Extract the [X, Y] coordinate from the center of the cell holding the provided text.  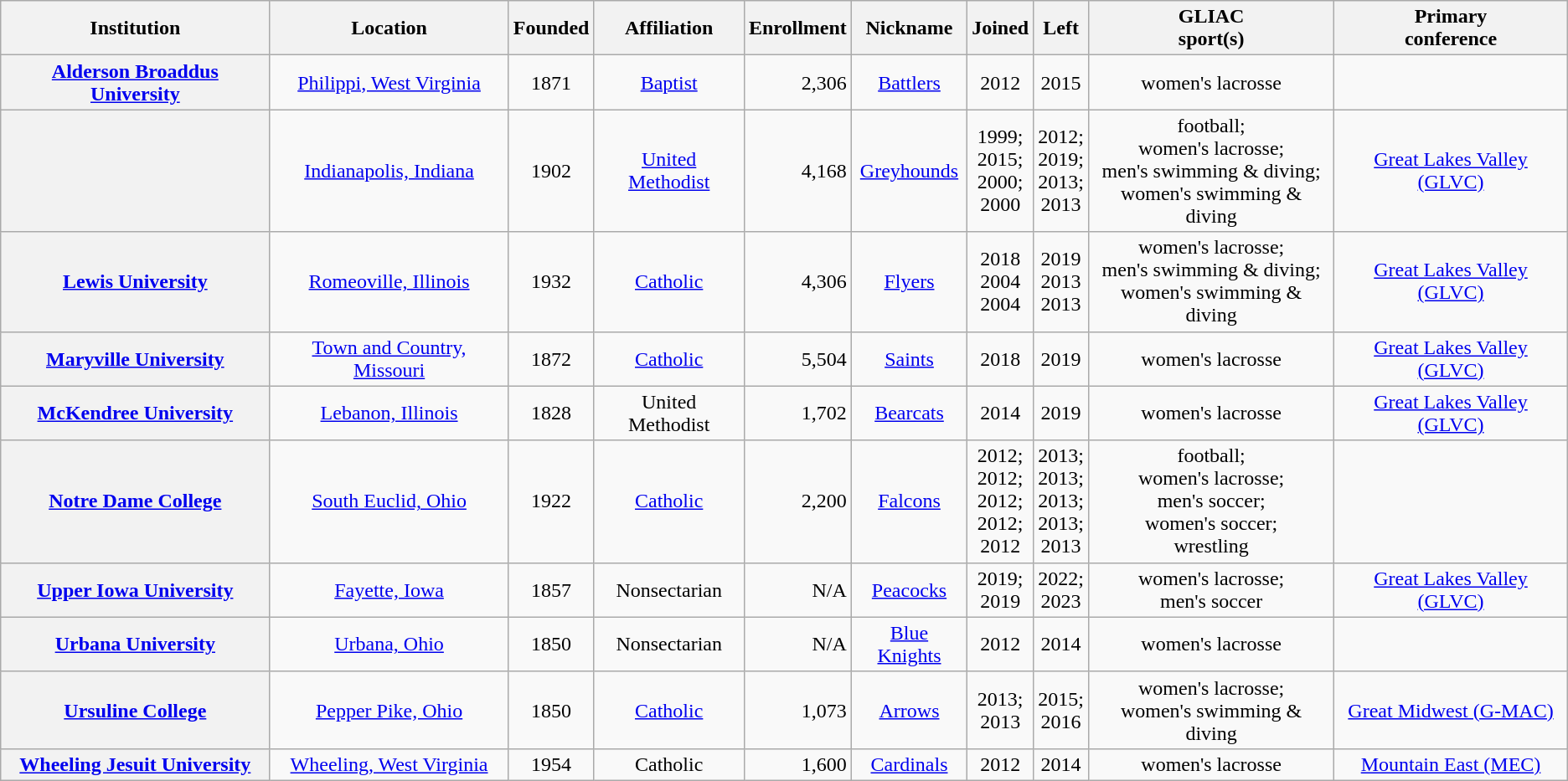
Ursuline College [136, 710]
Alderson Broaddus University [136, 82]
1922 [551, 501]
South Euclid, Ohio [389, 501]
Arrows [909, 710]
Maryville University [136, 358]
2012;2012;2012;2012;2012 [1000, 501]
201820042004 [1000, 281]
1902 [551, 171]
1932 [551, 281]
Urbana University [136, 645]
Lebanon, Illinois [389, 414]
Town and Country, Missouri [389, 358]
Blue Knights [909, 645]
Peacocks [909, 589]
Bearcats [909, 414]
McKendree University [136, 414]
Affiliation [668, 28]
Mountain East (MEC) [1451, 764]
4,168 [797, 171]
1871 [551, 82]
Founded [551, 28]
2,200 [797, 501]
Philippi, West Virginia [389, 82]
Primaryconference [1451, 28]
2012;2019;2013;2013 [1061, 171]
Battlers [909, 82]
5,504 [797, 358]
1828 [551, 414]
2022;2023 [1061, 589]
Notre Dame College [136, 501]
Enrollment [797, 28]
2019;2019 [1000, 589]
Urbana, Ohio [389, 645]
GLIACsport(s) [1211, 28]
Saints [909, 358]
football;women's lacrosse;men's swimming & diving;women's swimming & diving [1211, 171]
Flyers [909, 281]
2013;2013;2013;2013;2013 [1061, 501]
Great Midwest (G-MAC) [1451, 710]
Greyhounds [909, 171]
1857 [551, 589]
1999;2015;2000;2000 [1000, 171]
2018 [1000, 358]
Nickname [909, 28]
women's lacrosse;women's swimming & diving [1211, 710]
1,600 [797, 764]
Cardinals [909, 764]
football;women's lacrosse;men's soccer;women's soccer;wrestling [1211, 501]
Fayette, Iowa [389, 589]
2015;2016 [1061, 710]
1,073 [797, 710]
Baptist [668, 82]
1,702 [797, 414]
Joined [1000, 28]
Lewis University [136, 281]
2015 [1061, 82]
Wheeling, West Virginia [389, 764]
Indianapolis, Indiana [389, 171]
Romeoville, Illinois [389, 281]
Location [389, 28]
1954 [551, 764]
women's lacrosse;men's soccer [1211, 589]
1872 [551, 358]
2013;2013 [1000, 710]
2,306 [797, 82]
201920132013 [1061, 281]
Pepper Pike, Ohio [389, 710]
Falcons [909, 501]
4,306 [797, 281]
Upper Iowa University [136, 589]
women's lacrosse;men's swimming & diving;women's swimming & diving [1211, 281]
Wheeling Jesuit University [136, 764]
Institution [136, 28]
Left [1061, 28]
